For the text-containing cell, return its midpoint in (x, y) coordinate format. 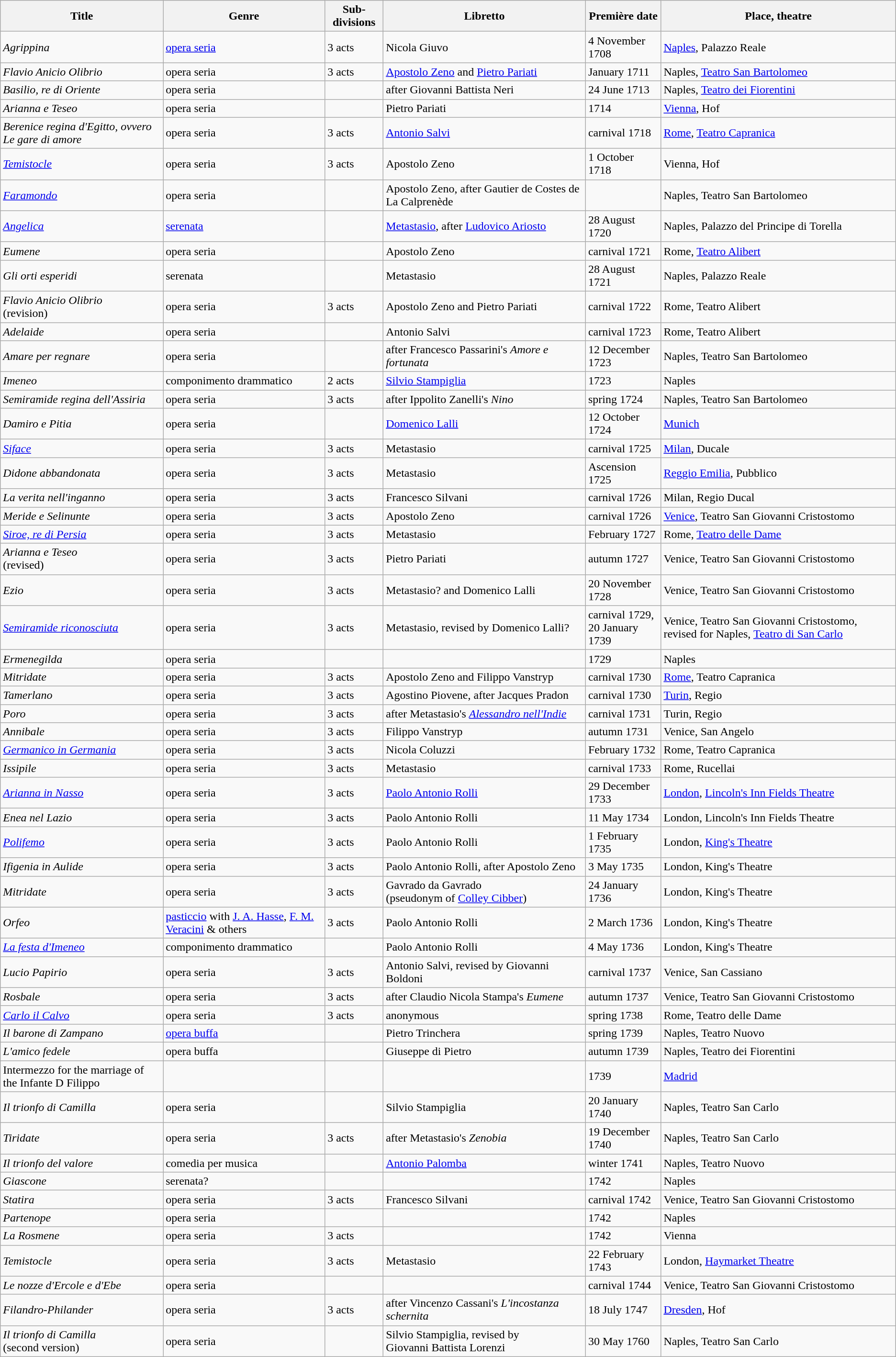
Il trionfo di Camilla(second version) (82, 1341)
Statira (82, 1200)
Filippo Vanstryp (484, 732)
La Rosmene (82, 1236)
Arianna in Nasso (82, 793)
Partenope (82, 1218)
3 May 1735 (623, 867)
Enea nel Lazio (82, 818)
L'amico fedele (82, 1051)
Madrid (778, 1076)
comedia per musica (244, 1163)
Il trionfo del valore (82, 1163)
Arianna e Teseo(revised) (82, 559)
autumn 1739 (623, 1051)
Il barone di Zampano (82, 1033)
spring 1724 (623, 399)
Pietro Trinchera (484, 1033)
Apostolo Zeno and Filippo Vanstryp (484, 677)
Angelica (82, 226)
La festa d'Imeneo (82, 947)
Ascension 1725 (623, 473)
28 August 1720 (623, 226)
Semiramide riconosciuta (82, 628)
Amare per regnare (82, 356)
Apostolo Zeno, after Gautier de Costes de La Calprenède (484, 195)
2 March 1736 (623, 923)
Arianna e Teseo (82, 108)
4 May 1736 (623, 947)
Agrippina (82, 47)
Issipile (82, 768)
after Metastasio's Alessandro nell'Indie (484, 714)
serenata? (244, 1181)
Ifigenia in Aulide (82, 867)
1723 (623, 381)
London, Haymarket Theatre (778, 1261)
Metastasio? and Domenico Lalli (484, 590)
20 November 1728 (623, 590)
Rosbale (82, 997)
Ermenegilda (82, 659)
Intermezzo for the marriage of the Infante D Filippo (82, 1076)
after Metastasio's Zenobia (484, 1138)
12 December 1723 (623, 356)
Orfeo (82, 923)
Place, theatre (778, 16)
18 July 1747 (623, 1310)
Semiramide regina dell'Assiria (82, 399)
Sub­divisions (354, 16)
28 August 1721 (623, 276)
Antonio Salvi, revised by Giovanni Boldoni (484, 972)
Nicola Giuvo (484, 47)
Siroe, re di Persia (82, 534)
Le nozze d'Ercole e d'Ebe (82, 1285)
autumn 1727 (623, 559)
carnival 1744 (623, 1285)
February 1732 (623, 750)
Meride e Selinunte (82, 516)
12 October 1724 (623, 424)
1729 (623, 659)
Libretto (484, 16)
Tiridate (82, 1138)
Milan, Regio Ducal (778, 498)
after Vincenzo Cassani's L'incostanza schernita (484, 1310)
Flavio Anicio Olibrio (82, 72)
Rome, Rucellai (778, 768)
Germanico in Germania (82, 750)
Faramondo (82, 195)
Milan, Ducale (778, 449)
11 May 1734 (623, 818)
Metastasio, after Ludovico Ariosto (484, 226)
Gli orti esperidi (82, 276)
24 January 1736 (623, 891)
Gavrado da Gavrado(pseudonym of Colley Cibber) (484, 891)
Damiro e Pitia (82, 424)
spring 1738 (623, 1015)
Didone abbandonata (82, 473)
Silvio Stampiglia, revised by Giovanni Battista Lorenzi (484, 1341)
Eumene (82, 251)
autumn 1737 (623, 997)
Lucio Papirio (82, 972)
Première date (623, 16)
1714 (623, 108)
carnival 1718 (623, 133)
carnival 1723 (623, 332)
January 1711 (623, 72)
Tamerlano (82, 695)
Venice, San Angelo (778, 732)
Genre (244, 16)
1 February 1735 (623, 842)
pasticcio with J. A. Hasse, F. M. Veracini & others (244, 923)
Munich (778, 424)
autumn 1731 (623, 732)
Basilio, re di Oriente (82, 90)
Metastasio, revised by Domenico Lalli? (484, 628)
4 November 1708 (623, 47)
Venice, Teatro San Giovanni Cristostomo, revised for Naples, Teatro di San Carlo (778, 628)
carnival 1725 (623, 449)
Paolo Antonio Rolli, after Apostolo Zeno (484, 867)
Nicola Coluzzi (484, 750)
carnival 1731 (623, 714)
spring 1739 (623, 1033)
Agostino Piovene, after Jacques Pradon (484, 695)
carnival 1737 (623, 972)
Dresden, Hof (778, 1310)
1 October 1718 (623, 164)
Siface (82, 449)
anonymous (484, 1015)
22 February 1743 (623, 1261)
La verita nell'inganno (82, 498)
Imeneo (82, 381)
after Giovanni Battista Neri (484, 90)
19 December 1740 (623, 1138)
carnival 1742 (623, 1200)
Reggio Emilia, Pubblico (778, 473)
Antonio Palomba (484, 1163)
after Claudio Nicola Stampa's Eumene (484, 997)
30 May 1760 (623, 1341)
29 December 1733 (623, 793)
Venice, San Cassiano (778, 972)
Ezio (82, 590)
Giascone (82, 1181)
Giuseppe di Pietro (484, 1051)
20 January 1740 (623, 1108)
carnival 1721 (623, 251)
Naples, Palazzo del Principe di Torella (778, 226)
carnival 1722 (623, 306)
after Francesco Passarini's Amore e fortunata (484, 356)
Annibale (82, 732)
February 1727 (623, 534)
Flavio Anicio Olibrio(revision) (82, 306)
Poro (82, 714)
carnival 1729,20 January 1739 (623, 628)
Vienna (778, 1236)
Title (82, 16)
Berenice regina d'Egitto, ovvero Le gare di amore (82, 133)
Il trionfo di Camilla (82, 1108)
Adelaide (82, 332)
winter 1741 (623, 1163)
24 June 1713 (623, 90)
Filandro-Philander (82, 1310)
2 acts (354, 381)
after Ippolito Zanelli's Nino (484, 399)
1739 (623, 1076)
Polifemo (82, 842)
Domenico Lalli (484, 424)
Carlo il Calvo (82, 1015)
carnival 1733 (623, 768)
